Search for the cell housing the specified text and yield its (x, y) center coordinate. 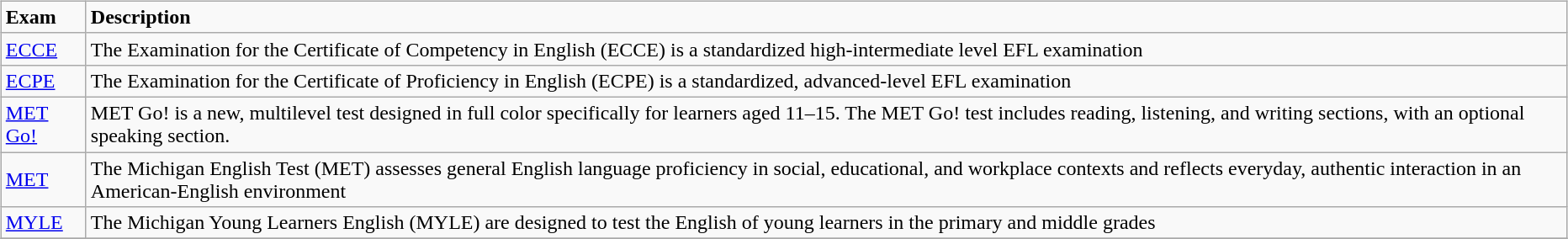
ECCE (44, 49)
Exam (44, 17)
Description (826, 17)
MET (44, 178)
The Examination for the Certificate of Competency in English (ECCE) is a standardized high-intermediate level EFL examination (826, 49)
The Examination for the Certificate of Proficiency in English (ECPE) is a standardized, advanced-level EFL examination (826, 81)
MYLE (44, 223)
MET Go! (44, 125)
The Michigan Young Learners English (MYLE) are designed to test the English of young learners in the primary and middle grades (826, 223)
ECPE (44, 81)
